Extract the (X, Y) coordinate from the center of the cell holding the provided text.  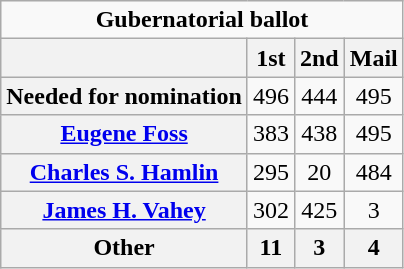
Eugene Foss (124, 134)
383 (270, 134)
11 (270, 248)
1st (270, 58)
425 (319, 210)
444 (319, 96)
James H. Vahey (124, 210)
Needed for nomination (124, 96)
496 (270, 96)
302 (270, 210)
2nd (319, 58)
Charles S. Hamlin (124, 172)
Mail (374, 58)
Other (124, 248)
438 (319, 134)
Gubernatorial ballot (202, 20)
20 (319, 172)
4 (374, 248)
484 (374, 172)
295 (270, 172)
